Output the [x, y] coordinate of the center of the cell containing the given text.  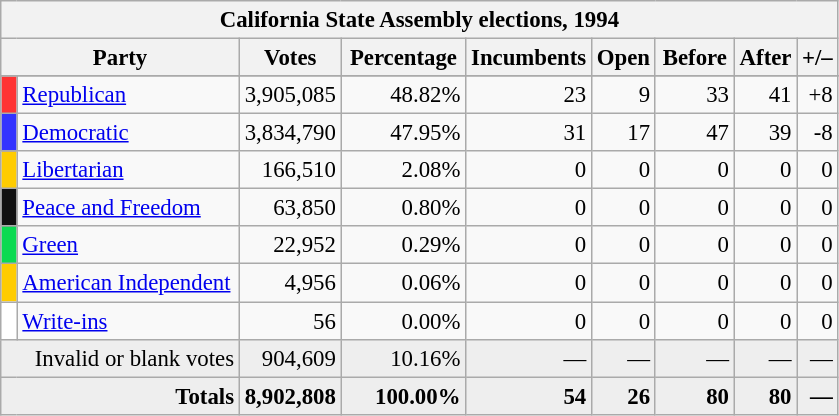
Invalid or blank votes [120, 358]
166,510 [290, 170]
100.00% [404, 396]
Open [624, 58]
3,834,790 [290, 133]
+/– [818, 58]
22,952 [290, 245]
+8 [818, 95]
Libertarian [128, 170]
10.16% [404, 358]
Write-ins [128, 321]
Republican [128, 95]
39 [765, 133]
56 [290, 321]
2.08% [404, 170]
63,850 [290, 208]
0.29% [404, 245]
-8 [818, 133]
4,956 [290, 283]
54 [529, 396]
17 [624, 133]
Incumbents [529, 58]
8,902,808 [290, 396]
Percentage [404, 58]
26 [624, 396]
0.06% [404, 283]
California State Assembly elections, 1994 [420, 20]
Peace and Freedom [128, 208]
Green [128, 245]
Votes [290, 58]
47 [694, 133]
23 [529, 95]
0.80% [404, 208]
47.95% [404, 133]
48.82% [404, 95]
Before [694, 58]
3,905,085 [290, 95]
33 [694, 95]
31 [529, 133]
9 [624, 95]
41 [765, 95]
Democratic [128, 133]
Party [120, 58]
American Independent [128, 283]
0.00% [404, 321]
After [765, 58]
Totals [120, 396]
904,609 [290, 358]
